Return the [x, y] coordinate for the center point of the cell that contains the specified text.  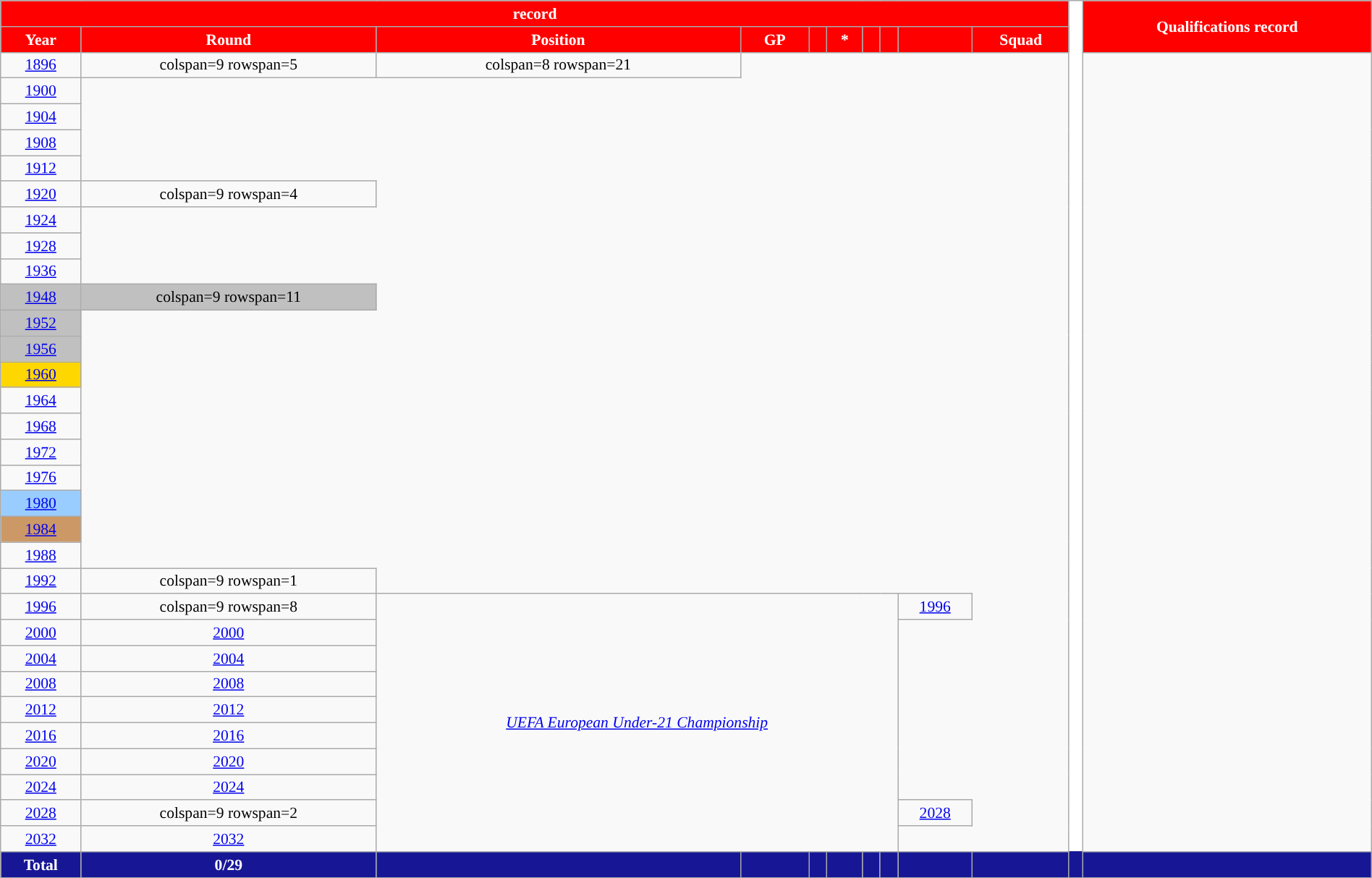
colspan=9 rowspan=2 [229, 814]
colspan=9 rowspan=1 [229, 581]
Position [559, 40]
1960 [41, 375]
colspan=9 rowspan=8 [229, 607]
colspan=8 rowspan=21 [559, 65]
Squad [1021, 40]
1948 [41, 297]
1920 [41, 195]
Year [41, 40]
1904 [41, 117]
1928 [41, 246]
* [844, 40]
1968 [41, 426]
1976 [41, 478]
1992 [41, 581]
1972 [41, 452]
1980 [41, 504]
GP [774, 40]
colspan=9 rowspan=11 [229, 297]
Qualifications record [1227, 26]
1988 [41, 555]
colspan=9 rowspan=5 [229, 65]
0/29 [229, 865]
record [535, 14]
1924 [41, 220]
colspan=9 rowspan=4 [229, 195]
1896 [41, 65]
1900 [41, 91]
1912 [41, 169]
1952 [41, 324]
1964 [41, 401]
Round [229, 40]
1908 [41, 143]
1936 [41, 271]
Total [41, 865]
UEFA European Under-21 Championship [637, 723]
1984 [41, 530]
1956 [41, 349]
